Identify which cell holds the provided text, then report its [x, y] central coordinate. 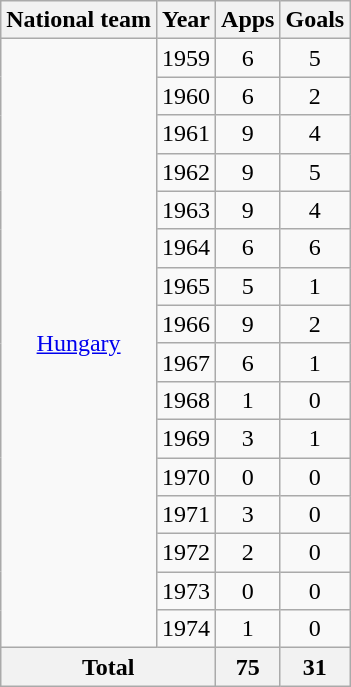
1973 [186, 591]
1974 [186, 629]
1961 [186, 134]
National team [79, 20]
1971 [186, 515]
1972 [186, 553]
1968 [186, 400]
31 [315, 667]
Hungary [79, 344]
Total [108, 667]
1970 [186, 477]
1964 [186, 248]
Goals [315, 20]
Year [186, 20]
1966 [186, 324]
1969 [186, 438]
Apps [248, 20]
1962 [186, 172]
1960 [186, 96]
1967 [186, 362]
1965 [186, 286]
1959 [186, 58]
75 [248, 667]
1963 [186, 210]
